Detect which cell encompasses the target text, then output its (X, Y) center coordinate. 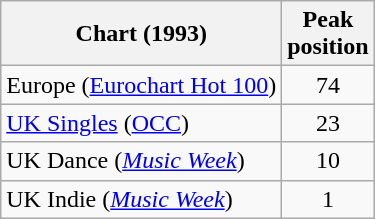
23 (328, 123)
Chart (1993) (142, 34)
74 (328, 85)
Peakposition (328, 34)
UK Indie (Music Week) (142, 199)
UK Singles (OCC) (142, 123)
1 (328, 199)
10 (328, 161)
Europe (Eurochart Hot 100) (142, 85)
UK Dance (Music Week) (142, 161)
